Find where the given text appears and provide that cell's center as (X, Y) coordinate. 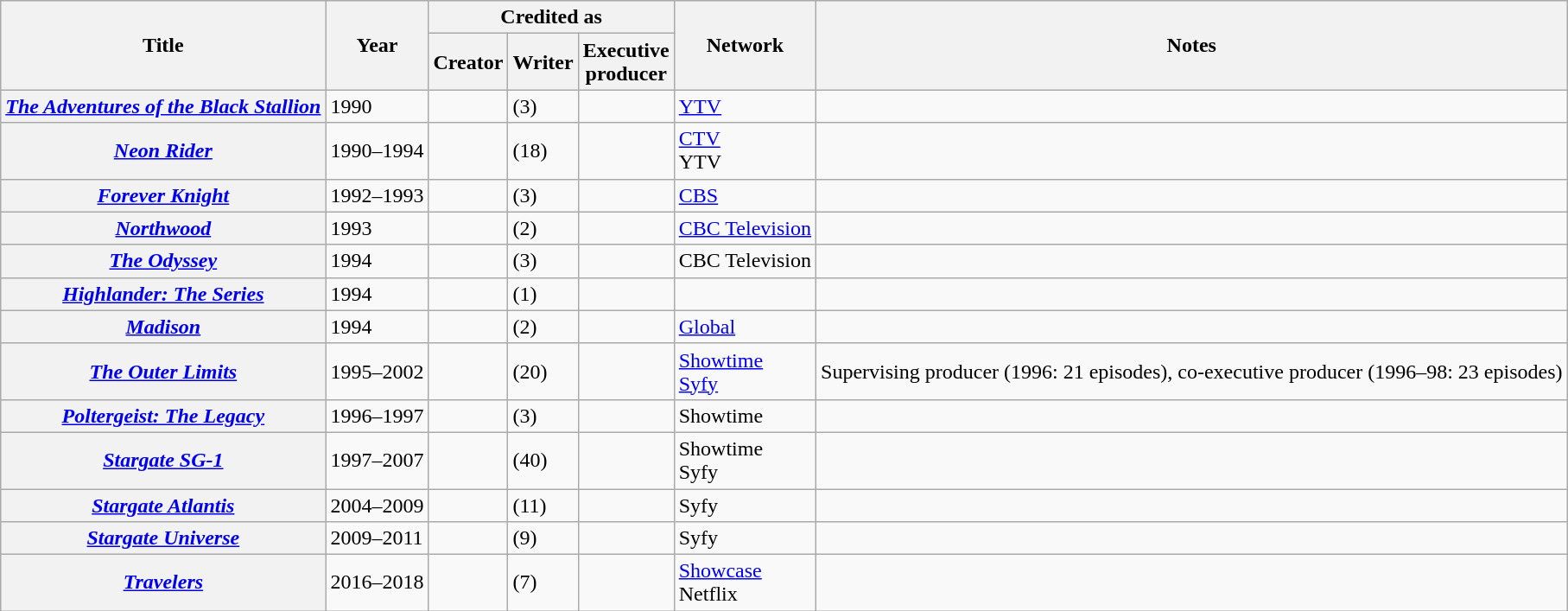
1993 (377, 228)
(1) (543, 294)
1990 (377, 106)
(9) (543, 538)
Travelers (163, 582)
Stargate Atlantis (163, 506)
The Outer Limits (163, 372)
Title (163, 45)
The Odyssey (163, 261)
Forever Knight (163, 195)
YTV (745, 106)
1992–1993 (377, 195)
(40) (543, 460)
ShowcaseNetflix (745, 582)
1990–1994 (377, 150)
2016–2018 (377, 582)
(11) (543, 506)
Poltergeist: The Legacy (163, 416)
Global (745, 327)
Year (377, 45)
1995–2002 (377, 372)
Madison (163, 327)
Supervising producer (1996: 21 episodes), co-executive producer (1996–98: 23 episodes) (1192, 372)
1996–1997 (377, 416)
Highlander: The Series (163, 294)
1997–2007 (377, 460)
2009–2011 (377, 538)
(7) (543, 582)
(18) (543, 150)
(20) (543, 372)
2004–2009 (377, 506)
Neon Rider (163, 150)
Notes (1192, 45)
Network (745, 45)
Northwood (163, 228)
Showtime (745, 416)
CTVYTV (745, 150)
Credited as (551, 17)
The Adventures of the Black Stallion (163, 106)
Stargate Universe (163, 538)
Stargate SG-1 (163, 460)
CBS (745, 195)
Writer (543, 62)
Executiveproducer (625, 62)
Creator (468, 62)
